Provide the [x, y] coordinate of the cell's center where the given text is located.  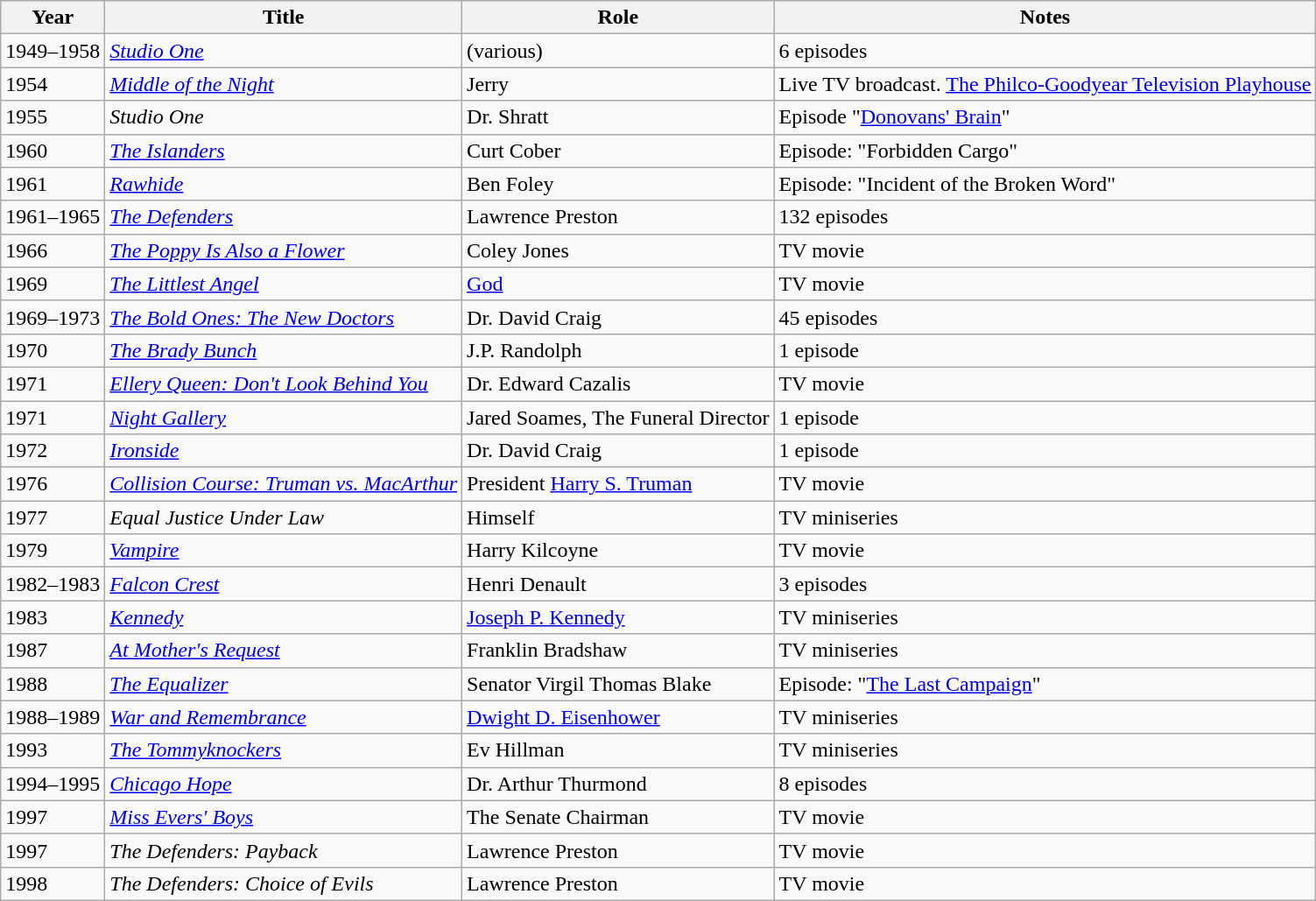
Dwight D. Eisenhower [618, 717]
Miss Evers' Boys [284, 817]
Episode: "Forbidden Cargo" [1045, 151]
Episode: "The Last Campaign" [1045, 684]
Ellery Queen: Don't Look Behind You [284, 384]
The Brady Bunch [284, 350]
1988 [53, 684]
1961 [53, 184]
The Senate Chairman [618, 817]
1970 [53, 350]
1976 [53, 484]
3 episodes [1045, 584]
The Bold Ones: The New Doctors [284, 317]
The Littlest Angel [284, 284]
45 episodes [1045, 317]
Dr. Arthur Thurmond [618, 784]
Episode "Donovans' Brain" [1045, 117]
1994–1995 [53, 784]
Live TV broadcast. The Philco-Goodyear Television Playhouse [1045, 84]
1961–1965 [53, 217]
Falcon Crest [284, 584]
The Defenders [284, 217]
Harry Kilcoyne [618, 551]
War and Remembrance [284, 717]
132 episodes [1045, 217]
1979 [53, 551]
The Equalizer [284, 684]
1955 [53, 117]
The Poppy Is Also a Flower [284, 250]
6 episodes [1045, 51]
Senator Virgil Thomas Blake [618, 684]
The Islanders [284, 151]
The Tommyknockers [284, 750]
At Mother's Request [284, 651]
J.P. Randolph [618, 350]
Night Gallery [284, 418]
Henri Denault [618, 584]
1982–1983 [53, 584]
Episode: "Incident of the Broken Word" [1045, 184]
Ev Hillman [618, 750]
Role [618, 18]
Franklin Bradshaw [618, 651]
Ironside [284, 451]
(various) [618, 51]
President Harry S. Truman [618, 484]
Middle of the Night [284, 84]
Coley Jones [618, 250]
Himself [618, 517]
1993 [53, 750]
8 episodes [1045, 784]
Vampire [284, 551]
1983 [53, 617]
1969 [53, 284]
1972 [53, 451]
God [618, 284]
Rawhide [284, 184]
1949–1958 [53, 51]
1998 [53, 883]
Title [284, 18]
1987 [53, 651]
Jared Soames, The Funeral Director [618, 418]
Year [53, 18]
Jerry [618, 84]
1977 [53, 517]
Equal Justice Under Law [284, 517]
Ben Foley [618, 184]
Chicago Hope [284, 784]
Notes [1045, 18]
1954 [53, 84]
1969–1973 [53, 317]
Dr. Edward Cazalis [618, 384]
The Defenders: Choice of Evils [284, 883]
Joseph P. Kennedy [618, 617]
Collision Course: Truman vs. MacArthur [284, 484]
Dr. Shratt [618, 117]
The Defenders: Payback [284, 850]
1960 [53, 151]
Curt Cober [618, 151]
1988–1989 [53, 717]
1966 [53, 250]
Kennedy [284, 617]
